Find where the given text appears and provide that cell's center as [X, Y] coordinate. 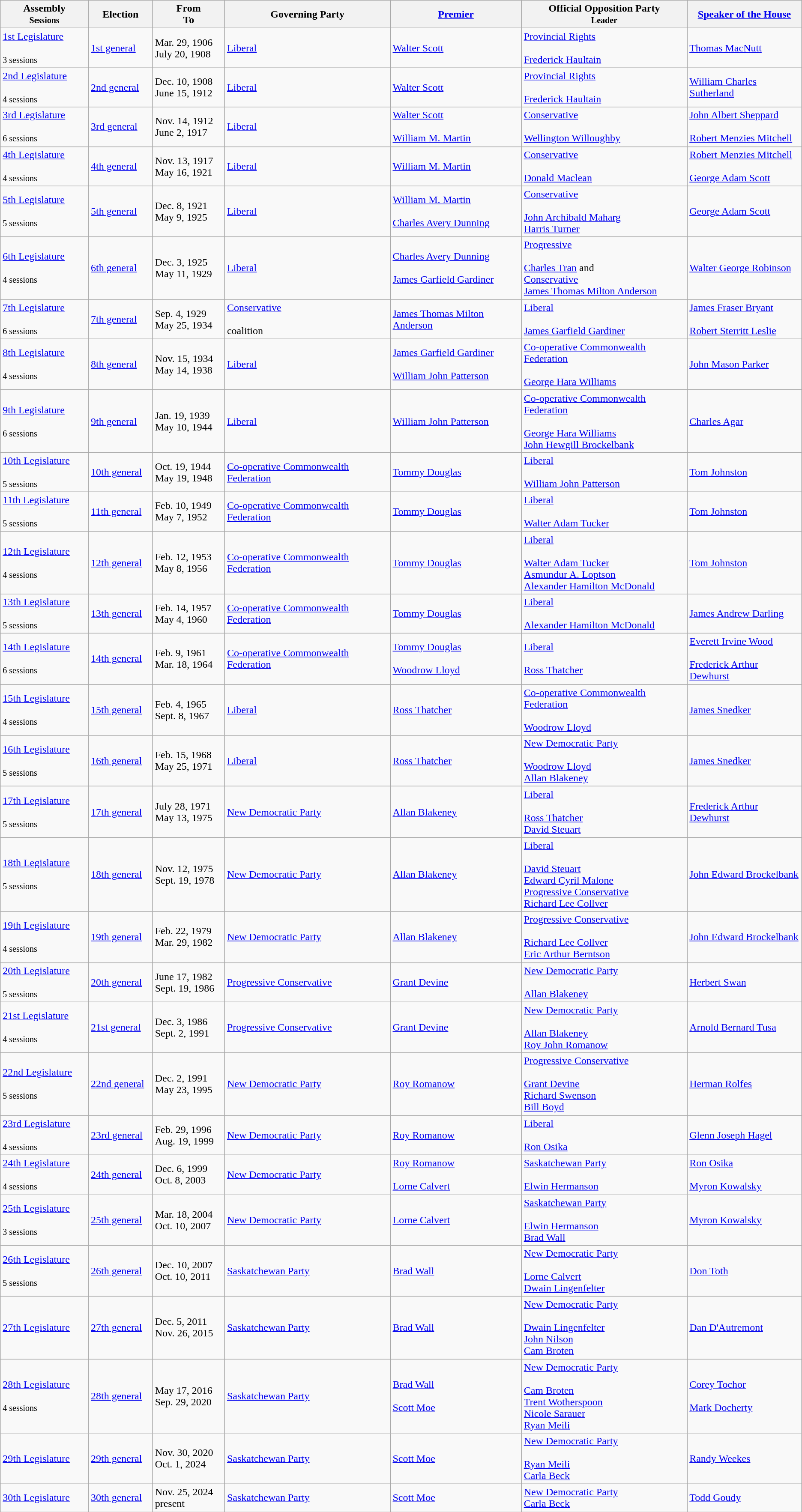
Feb. 22, 1979 Mar. 29, 1982 [189, 937]
7th Legislature6 sessions [45, 319]
LiberalWalter Adam Tucker Asmundur A. Loptson Alexander Hamilton McDonald [604, 562]
Robert Menzies MitchellGeorge Adam Scott [745, 166]
Herman Rolfes [745, 1084]
Dec. 3, 1986 Sept. 2, 1991 [189, 1027]
Governing Party [308, 15]
James Thomas Milton Anderson [456, 319]
8th Legislature4 sessions [45, 364]
15th Legislature4 sessions [45, 710]
William M. Martin [456, 166]
3rd general [120, 127]
LiberalAlexander Hamilton McDonald [604, 614]
12th general [120, 562]
Dec. 10, 2007 Oct. 10, 2011 [189, 1270]
4th general [120, 166]
5th Legislature5 sessions [45, 212]
Nov. 12, 1975 Sept. 19, 1978 [189, 875]
1st Legislature3 sessions [45, 48]
23rd general [120, 1135]
2nd Legislature4 sessions [45, 87]
13th general [120, 614]
New Democratic PartyLorne Calvert Dwain Lingenfelter [604, 1270]
George Adam Scott [745, 212]
25th general [120, 1220]
ConservativeJohn Archibald Maharg Harris Turner [604, 212]
8th general [120, 364]
LiberalRoss Thatcher [604, 659]
Feb. 29, 1996 Aug. 19, 1999 [189, 1135]
Mar. 18, 2004 Oct. 10, 2007 [189, 1220]
Feb. 4, 1965 Sept. 8, 1967 [189, 710]
June 17, 1982 Sept. 19, 1986 [189, 982]
23rd Legislature4 sessions [45, 1135]
Nov. 13, 1917 May 16, 1921 [189, 166]
27th Legislature [45, 1327]
Tommy DouglasWoodrow Lloyd [456, 659]
William John Patterson [456, 421]
Dan D'Autremont [745, 1327]
Frederick Arthur Dewhurst [745, 812]
Walter George Robinson [745, 268]
LiberalJames Garfield Gardiner [604, 319]
Todd Goudy [745, 1498]
29th general [120, 1459]
21st general [120, 1027]
2nd general [120, 87]
William M. MartinCharles Avery Dunning [456, 212]
Roy RomanowLorne Calvert [456, 1174]
LiberalWalter Adam Tucker [604, 511]
Speaker of the House [745, 15]
Mar. 29, 1906 July 20, 1908 [189, 48]
New Democratic PartyWoodrow Lloyd Allan Blakeney [604, 761]
Dec. 6, 1999 Oct. 8, 2003 [189, 1174]
22nd Legislature5 sessions [45, 1084]
17th general [120, 812]
29th Legislature [45, 1459]
Everett Irvine WoodFrederick Arthur Dewhurst [745, 659]
22nd general [120, 1084]
Co-operative Commonwealth FederationWoodrow Lloyd [604, 710]
Arnold Bernard Tusa [745, 1027]
July 28, 1971 May 13, 1975 [189, 812]
Corey TochorMark Docherty [745, 1395]
Feb. 10, 1949 May 7, 1952 [189, 511]
9th general [120, 421]
LiberalDavid Steuart Edward Cyril MaloneProgressive Conservative Richard Lee Collver [604, 875]
Dec. 2, 1991 May 23, 1995 [189, 1084]
11th general [120, 511]
Jan. 19, 1939 May 10, 1944 [189, 421]
Progressive ConservativeGrant Devine Richard Swenson Bill Boyd [604, 1084]
Nov. 14, 1912 June 2, 1917 [189, 127]
24th Legislature4 sessions [45, 1174]
Charles Agar [745, 421]
Charles Avery DunningJames Garfield Gardiner [456, 268]
28th general [120, 1395]
John Albert SheppardRobert Menzies Mitchell [745, 127]
16th general [120, 761]
20th general [120, 982]
19th general [120, 937]
Saskatchewan PartyElwin Hermanson Brad Wall [604, 1220]
16th Legislature5 sessions [45, 761]
Dec. 8, 1921 May 9, 1925 [189, 212]
Official Opposition PartyLeader [604, 15]
Dec. 3, 1925 May 11, 1929 [189, 268]
AssemblySessions [45, 15]
18th general [120, 875]
Feb. 9, 1961 Mar. 18, 1964 [189, 659]
New Democratic PartyCarla Beck [604, 1498]
James Fraser BryantRobert Sterritt Leslie [745, 319]
Oct. 19, 1944 May 19, 1948 [189, 472]
ConservativeDonald Maclean [604, 166]
FromTo [189, 15]
ProgressiveCharles Tran and Conservative James Thomas Milton Anderson [604, 268]
Saskatchewan PartyElwin Hermanson [604, 1174]
Dec. 10, 1908 June 15, 1912 [189, 87]
Myron Kowalsky [745, 1220]
26th Legislature5 sessions [45, 1270]
18th Legislature5 sessions [45, 875]
Randy Weekes [745, 1459]
Sep. 4, 1929 May 25, 1934 [189, 319]
20th Legislature5 sessions [45, 982]
Walter ScottWilliam M. Martin [456, 127]
19th Legislature4 sessions [45, 937]
Nov. 15, 1934 May 14, 1938 [189, 364]
ConservativeWellington Willoughby [604, 127]
17th Legislature5 sessions [45, 812]
7th general [120, 319]
12th Legislature4 sessions [45, 562]
John Mason Parker [745, 364]
New Democratic PartyCam Broten Trent Wotherspoon Nicole Sarauer Ryan Meili [604, 1395]
New Democratic PartyRyan MeiliCarla Beck [604, 1459]
10th Legislature5 sessions [45, 472]
New Democratic PartyAllan Blakeney Roy John Romanow [604, 1027]
Co-operative Commonwealth FederationGeorge Hara Williams John Hewgill Brockelbank [604, 421]
30th Legislature [45, 1498]
3rd Legislature6 sessions [45, 127]
Feb. 12, 1953 May 8, 1956 [189, 562]
New Democratic PartyAllan Blakeney [604, 982]
Feb. 14, 1957 May 4, 1960 [189, 614]
William Charles Sutherland [745, 87]
LiberalRoss Thatcher David Steuart [604, 812]
Glenn Joseph Hagel [745, 1135]
6th general [120, 268]
4th Legislature4 sessions [45, 166]
Dec. 5, 2011 Nov. 26, 2015 [189, 1327]
Conservativecoalition [308, 319]
26th general [120, 1270]
25th Legislature3 sessions [45, 1220]
LiberalWilliam John Patterson [604, 472]
New Democratic PartyDwain Lingenfelter John Nilson Cam Broten [604, 1327]
Nov. 30, 2020 Oct. 1, 2024 [189, 1459]
13th Legislature5 sessions [45, 614]
27th general [120, 1327]
1st general [120, 48]
24th general [120, 1174]
Brad WallScott Moe [456, 1395]
14th Legislature6 sessions [45, 659]
Co-operative Commonwealth FederationGeorge Hara Williams [604, 364]
Don Toth [745, 1270]
21st Legislature4 sessions [45, 1027]
James Andrew Darling [745, 614]
14th general [120, 659]
11th Legislature5 sessions [45, 511]
10th general [120, 472]
Nov. 25, 2024 present [189, 1498]
Premier [456, 15]
15th general [120, 710]
James Garfield GardinerWilliam John Patterson [456, 364]
Thomas MacNutt [745, 48]
5th general [120, 212]
LiberalRon Osika [604, 1135]
6th Legislature4 sessions [45, 268]
Progressive ConservativeRichard Lee Collver Eric Arthur Berntson [604, 937]
30th general [120, 1498]
Election [120, 15]
Lorne Calvert [456, 1220]
Herbert Swan [745, 982]
May 17, 2016 Sep. 29, 2020 [189, 1395]
Feb. 15, 1968 May 25, 1971 [189, 761]
9th Legislature6 sessions [45, 421]
Ron OsikaMyron Kowalsky [745, 1174]
28th Legislature4 sessions [45, 1395]
